Detect which cell encompasses the target text, then output its (X, Y) center coordinate. 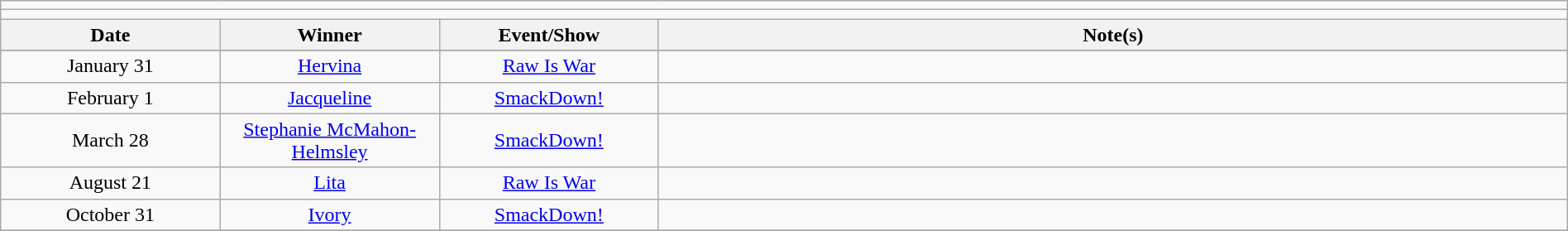
January 31 (111, 66)
Note(s) (1113, 35)
Ivory (329, 214)
October 31 (111, 214)
Lita (329, 183)
Jacqueline (329, 98)
Event/Show (549, 35)
Hervina (329, 66)
Winner (329, 35)
Stephanie McMahon-Helmsley (329, 141)
March 28 (111, 141)
February 1 (111, 98)
August 21 (111, 183)
Date (111, 35)
